Locate the cell with the specified text and output its [X, Y] center coordinate. 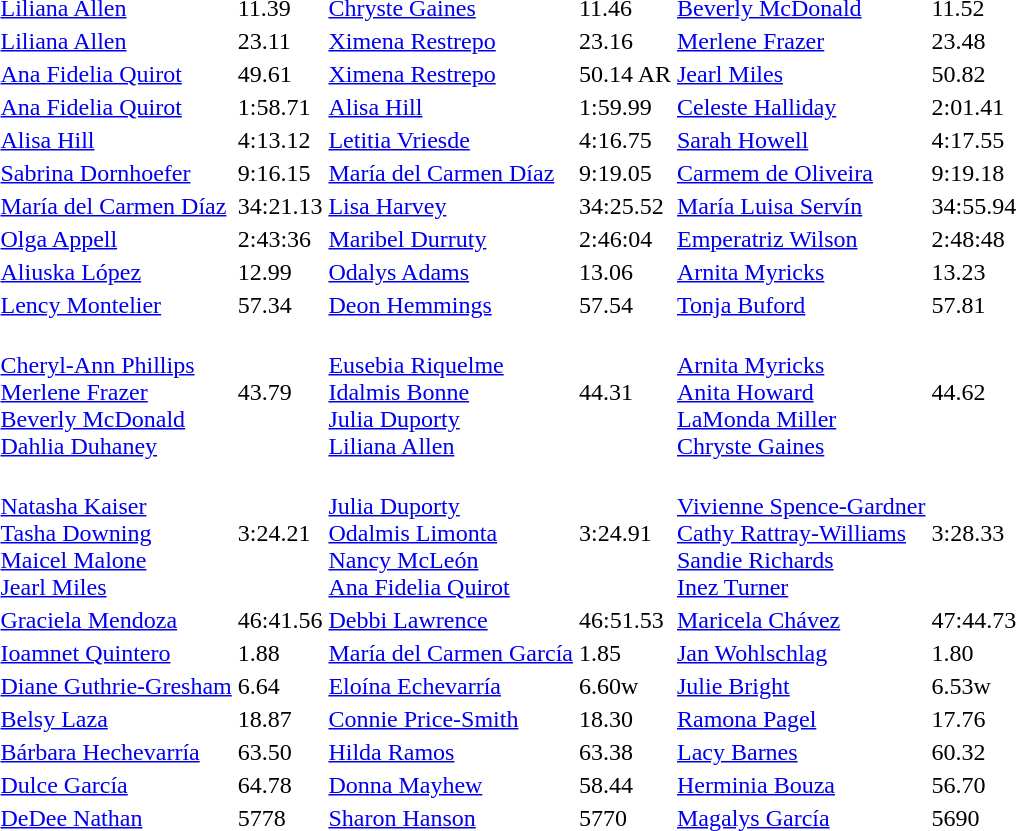
Eusebia RiquelmeIdalmis BonneJulia DuportyLiliana Allen [451, 392]
Jearl Miles [802, 74]
Lisa Harvey [451, 206]
57.34 [280, 305]
50.14 AR [624, 74]
María del Carmen García [451, 653]
1.88 [280, 653]
49.61 [280, 74]
1.85 [624, 653]
34:25.52 [624, 206]
44.31 [624, 392]
Maribel Durruty [451, 239]
Eloína Echevarría [451, 686]
23.16 [624, 41]
Deon Hemmings [451, 305]
1:58.71 [280, 107]
46:51.53 [624, 620]
Alisa Hill [451, 107]
12.99 [280, 272]
63.50 [280, 752]
6.64 [280, 686]
Jan Wohlschlag [802, 653]
3:24.91 [624, 533]
23.11 [280, 41]
64.78 [280, 785]
Merlene Frazer [802, 41]
Herminia Bouza [802, 785]
Connie Price-Smith [451, 719]
Vivienne Spence-GardnerCathy Rattray-WilliamsSandie RichardsInez Turner [802, 533]
63.38 [624, 752]
Celeste Halliday [802, 107]
2:46:04 [624, 239]
Sarah Howell [802, 140]
Maricela Chávez [802, 620]
María del Carmen Díaz [451, 173]
18.30 [624, 719]
María Luisa Servín [802, 206]
Arnita MyricksAnita HowardLaMonda MillerChryste Gaines [802, 392]
4:13.12 [280, 140]
34:21.13 [280, 206]
Julie Bright [802, 686]
Odalys Adams [451, 272]
Arnita Myricks [802, 272]
Donna Mayhew [451, 785]
58.44 [624, 785]
9:19.05 [624, 173]
18.87 [280, 719]
Letitia Vriesde [451, 140]
Lacy Barnes [802, 752]
1:59.99 [624, 107]
46:41.56 [280, 620]
Tonja Buford [802, 305]
Debbi Lawrence [451, 620]
Hilda Ramos [451, 752]
Carmem de Oliveira [802, 173]
57.54 [624, 305]
6.60w [624, 686]
Emperatriz Wilson [802, 239]
4:16.75 [624, 140]
13.06 [624, 272]
43.79 [280, 392]
Julia DuportyOdalmis LimontaNancy McLeónAna Fidelia Quirot [451, 533]
9:16.15 [280, 173]
Ramona Pagel [802, 719]
2:43:36 [280, 239]
3:24.21 [280, 533]
